Provide the [x, y] coordinate of the cell's center where the given text is located.  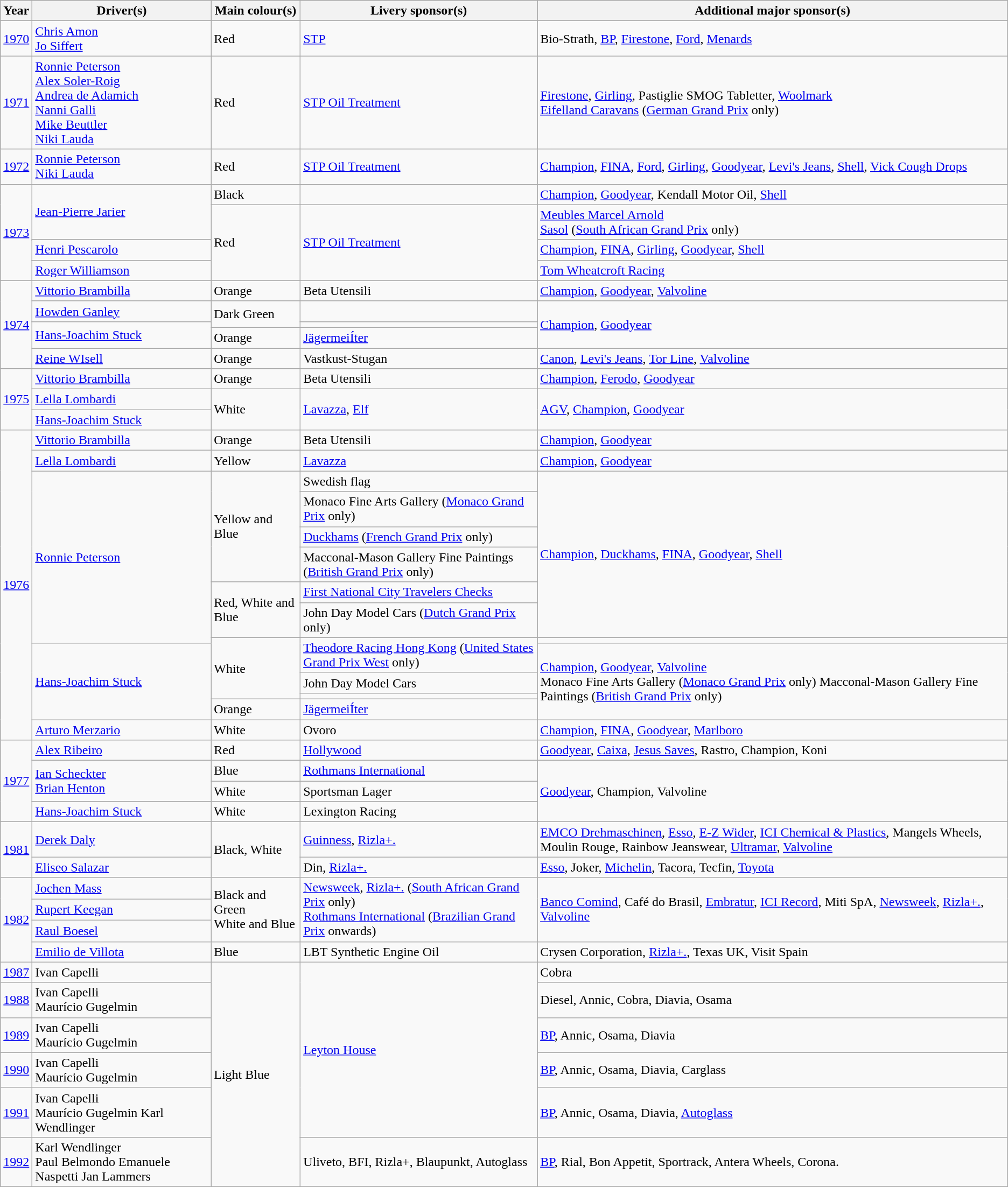
Esso, Joker, Michelin, Tacora, Tecfin, Toyota [773, 867]
Goodyear, Caixa, Jesus Saves, Rastro, Champion, Koni [773, 750]
Crysen Corporation, Rizla+., Texas UK, Visit Spain [773, 952]
1976 [16, 585]
Main colour(s) [256, 11]
Champion, FINA, Goodyear, Marlboro [773, 729]
Rupert Keegan [122, 910]
1987 [16, 972]
Leyton House [419, 1050]
Banco Comind, Café do Brasil, Embratur, ICI Record, Miti SpA, Newsweek, Rizla+., Valvoline [773, 910]
Jochen Mass [122, 888]
Hollywood [419, 750]
Ovoro [419, 729]
1990 [16, 1070]
1977 [16, 781]
Champion, FINA, Ford, Girling, Goodyear, Levi's Jeans, Shell, Vick Cough Drops [773, 167]
Din, Rizla+. [419, 867]
Goodyear, Champion, Valvoline [773, 791]
1981 [16, 849]
Firestone, Girling, Pastiglie SMOG Tabletter, WoolmarkEifelland Caravans (German Grand Prix only) [773, 102]
Lavazza, Elf [419, 410]
Reine WIsell [122, 358]
First National City Travelers Checks [419, 592]
Swedish flag [419, 481]
BP, Annic, Osama, Diavia, Autoglass [773, 1112]
BP, Annic, Osama, Diavia, Carglass [773, 1070]
Additional major sponsor(s) [773, 11]
STP [419, 39]
Champion, Goodyear, Kendall Motor Oil, Shell [773, 194]
Champion, FINA, Girling, Goodyear, Shell [773, 250]
Yellow and Blue [256, 526]
Bio-Strath, BP, Firestone, Ford, Menards [773, 39]
Lavazza [419, 461]
1974 [16, 324]
Alex Ribeiro [122, 750]
Howden Ganley [122, 311]
1970 [16, 39]
Duckhams (French Grand Prix only) [419, 537]
EMCO Drehmaschinen, Esso, E-Z Wider, ICI Chemical & Plastics, Mangels Wheels, Moulin Rouge, Rainbow Jeanswear, Ultramar, Valvoline [773, 840]
Ronnie Peterson [122, 557]
Tom Wheatcroft Racing [773, 270]
Monaco Fine Arts Gallery (Monaco Grand Prix only) [419, 509]
BP, Annic, Osama, Diavia [773, 1035]
John Day Model Cars (Dutch Grand Prix only) [419, 620]
Meubles Marcel ArnoldSasol (South African Grand Prix only) [773, 222]
BP, Rial, Bon Appetit, Sportrack, Antera Wheels, Corona. [773, 1162]
Chris AmonJo Siffert [122, 39]
Guinness, Rizla+. [419, 840]
Newsweek, Rizla+. (South African Grand Prix only)Rothmans International (Brazilian Grand Prix onwards) [419, 910]
Ian ScheckterBrian Henton [122, 781]
Year [16, 11]
Ronnie PetersonAlex Soler-RoigAndrea de AdamichNanni GalliMike BeuttlerNiki Lauda [122, 102]
Champion, Duckhams, FINA, Goodyear, Shell [773, 554]
Ivan Capelli [122, 972]
Champion, Ferodo, Goodyear [773, 379]
Lexington Racing [419, 812]
Canon, Levi's Jeans, Tor Line, Valvoline [773, 358]
Diesel, Annic, Cobra, Diavia, Osama [773, 1000]
Sportsman Lager [419, 791]
Raul Boesel [122, 931]
1972 [16, 167]
Black and GreenWhite and Blue [256, 910]
Black, White [256, 849]
Theodore Racing Hong Kong (United States Grand Prix West only) [419, 655]
Champion, Goodyear, ValvolineMonaco Fine Arts Gallery (Monaco Grand Prix only) Macconal-Mason Gallery Fine Paintings (British Grand Prix only) [773, 682]
1991 [16, 1112]
1992 [16, 1162]
1975 [16, 399]
Vastkust-Stugan [419, 358]
Livery sponsor(s) [419, 11]
Ivan CapelliMaurício Gugelmin Karl Wendlinger [122, 1112]
1973 [16, 233]
1971 [16, 102]
1988 [16, 1000]
Yellow [256, 461]
Driver(s) [122, 11]
Ronnie PetersonNiki Lauda [122, 167]
Emilio de Villota [122, 952]
Roger Williamson [122, 270]
Henri Pescarolo [122, 250]
Dark Green [256, 314]
Macconal-Mason Gallery Fine Paintings (British Grand Prix only) [419, 564]
Rothmans International [419, 771]
Red, White and Blue [256, 609]
1982 [16, 919]
Derek Daly [122, 840]
John Day Model Cars [419, 683]
Arturo Merzario [122, 729]
Karl WendlingerPaul Belmondo Emanuele Naspetti Jan Lammers [122, 1162]
Cobra [773, 972]
AGV, Champion, Goodyear [773, 410]
Jean-Pierre Jarier [122, 212]
Light Blue [256, 1074]
Black [256, 194]
Eliseo Salazar [122, 867]
Uliveto, BFI, Rizla+, Blaupunkt, Autoglass [419, 1162]
1989 [16, 1035]
Champion, Goodyear, Valvoline [773, 291]
LBT Synthetic Engine Oil [419, 952]
